Return the (X, Y) coordinate for the center point of the cell that contains the specified text.  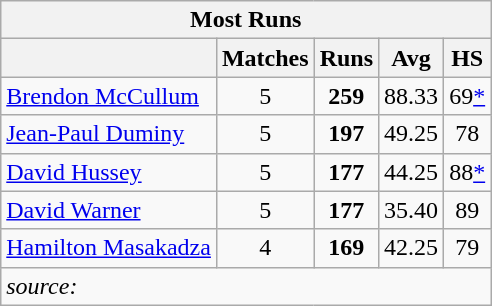
Runs (346, 58)
David Warner (109, 210)
source: (246, 286)
69* (468, 96)
49.25 (412, 134)
44.25 (412, 172)
Jean-Paul Duminy (109, 134)
88.33 (412, 96)
42.25 (412, 248)
Most Runs (246, 20)
78 (468, 134)
169 (346, 248)
88* (468, 172)
Brendon McCullum (109, 96)
HS (468, 58)
79 (468, 248)
David Hussey (109, 172)
35.40 (412, 210)
Hamilton Masakadza (109, 248)
Avg (412, 58)
4 (265, 248)
89 (468, 210)
259 (346, 96)
Matches (265, 58)
197 (346, 134)
